Search for the cell housing the specified text and yield its [X, Y] center coordinate. 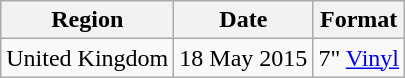
United Kingdom [88, 58]
Region [88, 20]
18 May 2015 [244, 58]
Date [244, 20]
Format [359, 20]
7" Vinyl [359, 58]
